Detect which cell encompasses the target text, then output its [X, Y] center coordinate. 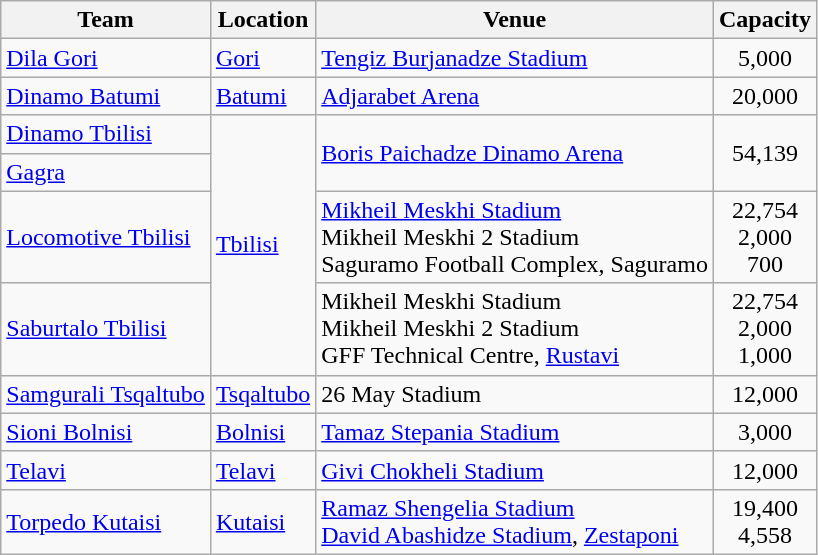
22,7542,0001,000 [764, 329]
Batumi [262, 96]
26 May Stadium [515, 394]
Tsqaltubo [262, 394]
Capacity [764, 20]
Locomotive Tbilisi [106, 237]
Venue [515, 20]
3,000 [764, 432]
Givi Chokheli Stadium [515, 470]
Mikheil Meskhi StadiumMikheil Meskhi 2 StadiumSaguramo Football Complex, Saguramo [515, 237]
Saburtalo Tbilisi [106, 329]
Tbilisi [262, 245]
20,000 [764, 96]
Tengiz Burjanadze Stadium [515, 58]
Mikheil Meskhi StadiumMikheil Meskhi 2 StadiumGFF Technical Centre, Rustavi [515, 329]
Team [106, 20]
Ramaz Shengelia StadiumDavid Abashidze Stadium, Zestaponi [515, 522]
Dinamo Tbilisi [106, 134]
Gagra [106, 172]
Boris Paichadze Dinamo Arena [515, 153]
Torpedo Kutaisi [106, 522]
Adjarabet Arena [515, 96]
Gori [262, 58]
Bolnisi [262, 432]
Location [262, 20]
5,000 [764, 58]
Tamaz Stepania Stadium [515, 432]
Dinamo Batumi [106, 96]
Sioni Bolnisi [106, 432]
54,139 [764, 153]
22,7542,000700 [764, 237]
19,4004,558 [764, 522]
Kutaisi [262, 522]
Dila Gori [106, 58]
Samgurali Tsqaltubo [106, 394]
